For the text-containing cell, return its midpoint in (x, y) coordinate format. 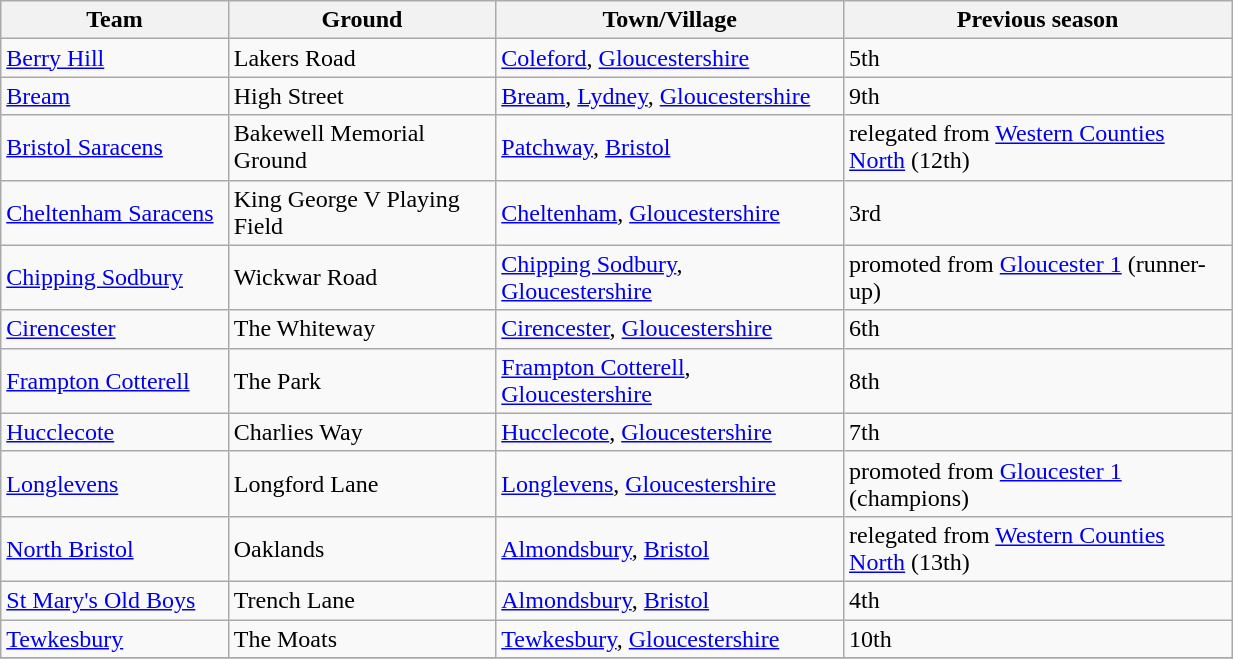
5th (1038, 58)
3rd (1038, 212)
Lakers Road (362, 58)
The Moats (362, 639)
Longford Lane (362, 484)
7th (1038, 432)
Patchway, Bristol (670, 148)
Bakewell Memorial Ground (362, 148)
Chipping Sodbury, Gloucestershire (670, 278)
King George V Playing Field (362, 212)
Cheltenham Saracens (114, 212)
Team (114, 20)
Ground (362, 20)
Cheltenham, Gloucestershire (670, 212)
4th (1038, 600)
Wickwar Road (362, 278)
relegated from Western Counties North (12th) (1038, 148)
Berry Hill (114, 58)
High Street (362, 96)
Hucclecote, Gloucestershire (670, 432)
Frampton Cotterell (114, 380)
Longlevens (114, 484)
Tewkesbury (114, 639)
6th (1038, 329)
Hucclecote (114, 432)
promoted from Gloucester 1 (runner-up) (1038, 278)
Bristol Saracens (114, 148)
The Whiteway (362, 329)
Trench Lane (362, 600)
Bream (114, 96)
Chipping Sodbury (114, 278)
Town/Village (670, 20)
Charlies Way (362, 432)
8th (1038, 380)
Bream, Lydney, Gloucestershire (670, 96)
relegated from Western Counties North (13th) (1038, 548)
St Mary's Old Boys (114, 600)
The Park (362, 380)
North Bristol (114, 548)
Coleford, Gloucestershire (670, 58)
9th (1038, 96)
Frampton Cotterell, Gloucestershire (670, 380)
Previous season (1038, 20)
Oaklands (362, 548)
Tewkesbury, Gloucestershire (670, 639)
Longlevens, Gloucestershire (670, 484)
10th (1038, 639)
Cirencester, Gloucestershire (670, 329)
Cirencester (114, 329)
promoted from Gloucester 1 (champions) (1038, 484)
